Find where the given text appears and provide that cell's center as (x, y) coordinate. 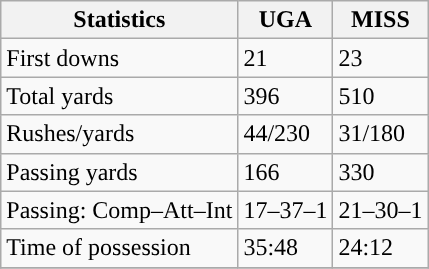
330 (380, 172)
44/230 (286, 134)
UGA (286, 20)
Statistics (120, 20)
166 (286, 172)
21 (286, 58)
510 (380, 96)
Passing yards (120, 172)
Passing: Comp–Att–Int (120, 210)
21–30–1 (380, 210)
396 (286, 96)
31/180 (380, 134)
Rushes/yards (120, 134)
First downs (120, 58)
35:48 (286, 248)
24:12 (380, 248)
Total yards (120, 96)
17–37–1 (286, 210)
MISS (380, 20)
23 (380, 58)
Time of possession (120, 248)
